For the text-containing cell, return its midpoint in [X, Y] coordinate format. 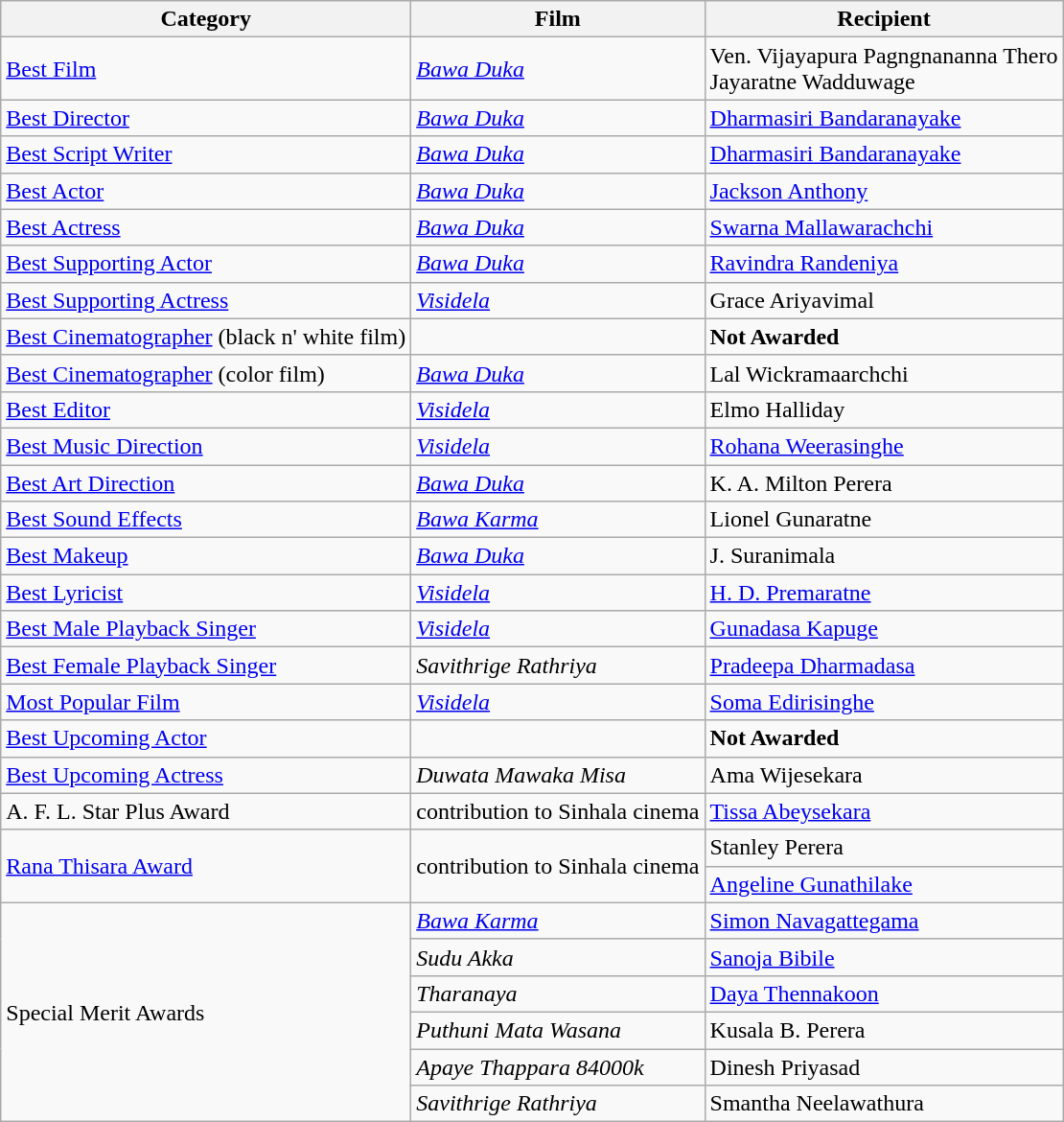
Best Female Playback Singer [206, 666]
Ravindra Randeniya [884, 264]
Best Upcoming Actress [206, 775]
Swarna Mallawarachchi [884, 227]
Lionel Gunaratne [884, 520]
Best Cinematographer (black n' white film) [206, 337]
Sanoja Bibile [884, 957]
H. D. Premaratne [884, 593]
A. F. L. Star Plus Award [206, 811]
Ama Wijesekara [884, 775]
Soma Edirisinghe [884, 702]
Special Merit Awards [206, 1012]
Apaye Thappara 84000k [558, 1067]
Tissa Abeysekara [884, 811]
Lal Wickramaarchchi [884, 373]
Elmo Halliday [884, 409]
Simon Navagattegama [884, 921]
Rana Thisara Award [206, 866]
Puthuni Mata Wasana [558, 1030]
Best Sound Effects [206, 520]
Best Actress [206, 227]
Smantha Neelawathura [884, 1104]
Best Actor [206, 191]
Pradeepa Dharmadasa [884, 666]
Category [206, 19]
Daya Thennakoon [884, 993]
Stanley Perera [884, 848]
Duwata Mawaka Misa [558, 775]
Sudu Akka [558, 957]
Best Makeup [206, 556]
Most Popular Film [206, 702]
Best Lyricist [206, 593]
J. Suranimala [884, 556]
Angeline Gunathilake [884, 884]
Best Music Direction [206, 446]
Dinesh Priyasad [884, 1067]
Best Director [206, 118]
Recipient [884, 19]
Jackson Anthony [884, 191]
Best Upcoming Actor [206, 738]
K. A. Milton Perera [884, 482]
Best Art Direction [206, 482]
Best Supporting Actor [206, 264]
Best Cinematographer (color film) [206, 373]
Rohana Weerasinghe [884, 446]
Best Supporting Actress [206, 300]
Best Editor [206, 409]
Film [558, 19]
Best Film [206, 69]
Grace Ariyavimal [884, 300]
Best Script Writer [206, 154]
Ven. Vijayapura Pagngnananna Thero Jayaratne Wadduwage [884, 69]
Gunadasa Kapuge [884, 629]
Best Male Playback Singer [206, 629]
Tharanaya [558, 993]
Kusala B. Perera [884, 1030]
